Locate the cell with the specified text and output its (X, Y) center coordinate. 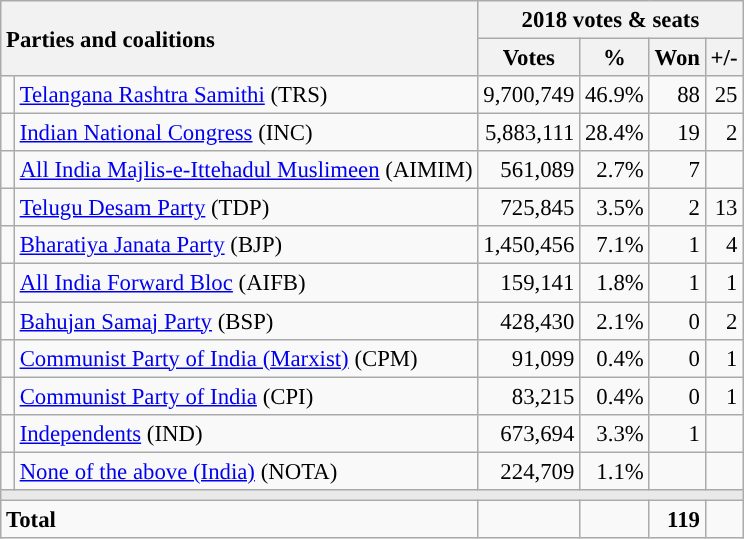
All India Majlis-e-Ittehadul Muslimeen (AIMIM) (246, 170)
% (614, 58)
46.9% (614, 95)
Independents (IND) (246, 433)
Telugu Desam Party (TDP) (246, 208)
All India Forward Bloc (AIFB) (246, 283)
224,709 (529, 471)
13 (724, 208)
7.1% (614, 245)
Bharatiya Janata Party (BJP) (246, 245)
28.4% (614, 133)
1.8% (614, 283)
25 (724, 95)
Won (677, 58)
Telangana Rashtra Samithi (TRS) (246, 95)
725,845 (529, 208)
+/- (724, 58)
Communist Party of India (Marxist) (CPM) (246, 358)
Bahujan Samaj Party (BSP) (246, 321)
1.1% (614, 471)
Total (240, 519)
Votes (529, 58)
5,883,111 (529, 133)
Indian National Congress (INC) (246, 133)
2.1% (614, 321)
673,694 (529, 433)
83,215 (529, 396)
2.7% (614, 170)
Parties and coalitions (240, 38)
9,700,749 (529, 95)
19 (677, 133)
4 (724, 245)
119 (677, 519)
561,089 (529, 170)
7 (677, 170)
159,141 (529, 283)
1,450,456 (529, 245)
2018 votes & seats (610, 20)
Communist Party of India (CPI) (246, 396)
None of the above (India) (NOTA) (246, 471)
3.3% (614, 433)
88 (677, 95)
428,430 (529, 321)
3.5% (614, 208)
91,099 (529, 358)
